Identify which cell holds the provided text, then report its [X, Y] central coordinate. 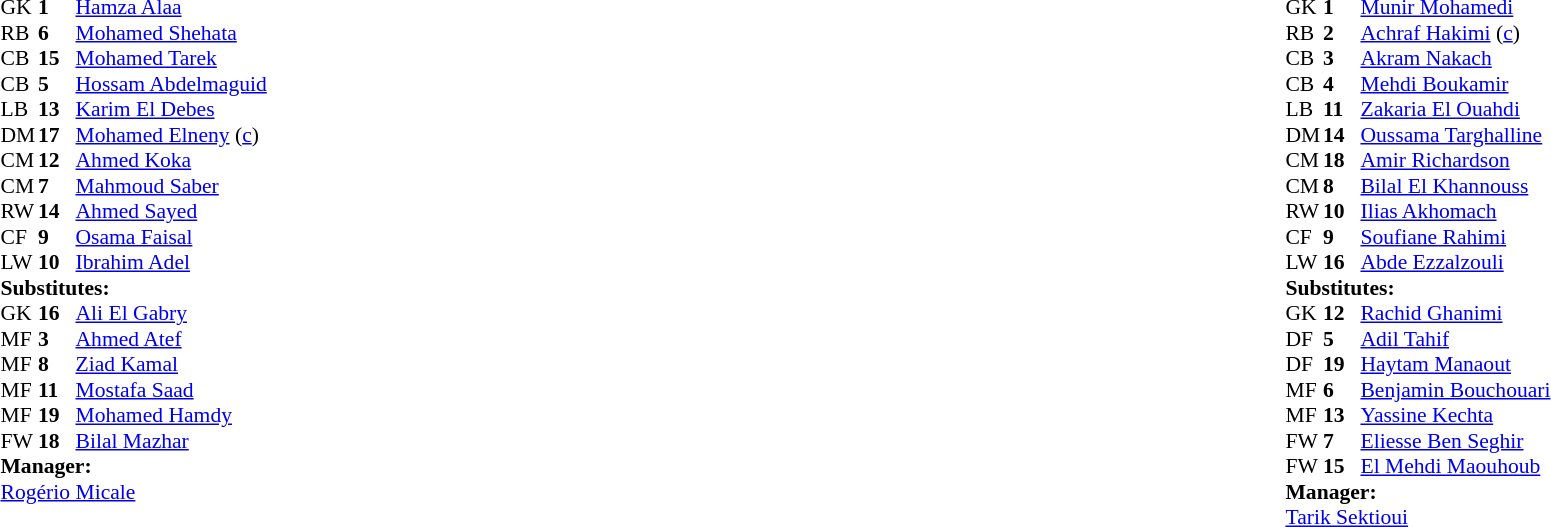
Ziad Kamal [172, 365]
Benjamin Bouchouari [1455, 390]
2 [1342, 33]
Yassine Kechta [1455, 415]
Ahmed Atef [172, 339]
Rogério Micale [133, 492]
Bilal El Khannouss [1455, 186]
Rachid Ghanimi [1455, 313]
Soufiane Rahimi [1455, 237]
Ahmed Koka [172, 161]
Zakaria El Ouahdi [1455, 109]
Mohamed Tarek [172, 59]
Achraf Hakimi (c) [1455, 33]
Karim El Debes [172, 109]
Mohamed Shehata [172, 33]
Ibrahim Adel [172, 263]
Adil Tahif [1455, 339]
Bilal Mazhar [172, 441]
Osama Faisal [172, 237]
Abde Ezzalzouli [1455, 263]
Amir Richardson [1455, 161]
4 [1342, 84]
Mehdi Boukamir [1455, 84]
Ilias Akhomach [1455, 211]
Mohamed Hamdy [172, 415]
Haytam Manaout [1455, 365]
Akram Nakach [1455, 59]
Mostafa Saad [172, 390]
Oussama Targhalline [1455, 135]
Mohamed Elneny (c) [172, 135]
17 [57, 135]
Eliesse Ben Seghir [1455, 441]
Hossam Abdelmaguid [172, 84]
Mahmoud Saber [172, 186]
Ahmed Sayed [172, 211]
El Mehdi Maouhoub [1455, 467]
Ali El Gabry [172, 313]
